Find where the given text appears and provide that cell's center as [X, Y] coordinate. 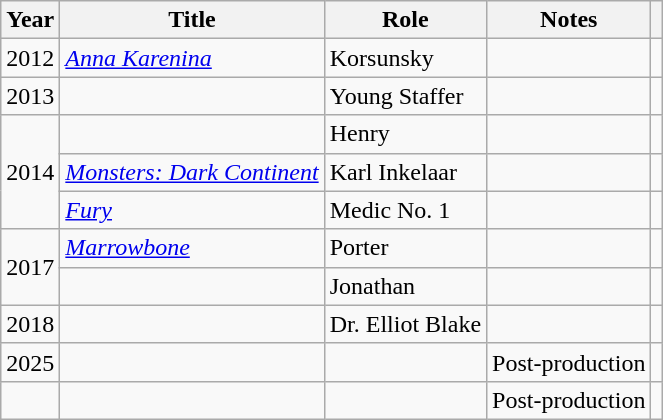
Role [405, 20]
2018 [30, 324]
2014 [30, 172]
Young Staffer [405, 96]
Medic No. 1 [405, 210]
Notes [569, 20]
Fury [192, 210]
Karl Inkelaar [405, 172]
2012 [30, 58]
2025 [30, 362]
Porter [405, 248]
Jonathan [405, 286]
Marrowbone [192, 248]
Henry [405, 134]
Year [30, 20]
Korsunsky [405, 58]
2017 [30, 267]
Dr. Elliot Blake [405, 324]
Monsters: Dark Continent [192, 172]
2013 [30, 96]
Title [192, 20]
Anna Karenina [192, 58]
